Return [X, Y] of the center of cell containing provided text 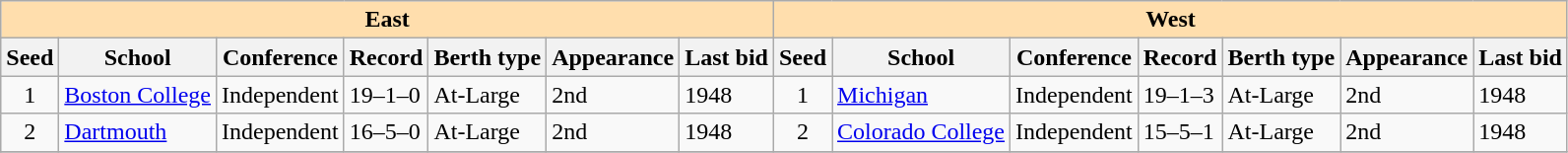
19–1–3 [1180, 95]
Dartmouth [138, 132]
Colorado College [922, 132]
West [1170, 20]
Michigan [922, 95]
15–5–1 [1180, 132]
16–5–0 [386, 132]
East [388, 20]
19–1–0 [386, 95]
Boston College [138, 95]
